Extract the [X, Y] coordinate from the center of the cell holding the provided text.  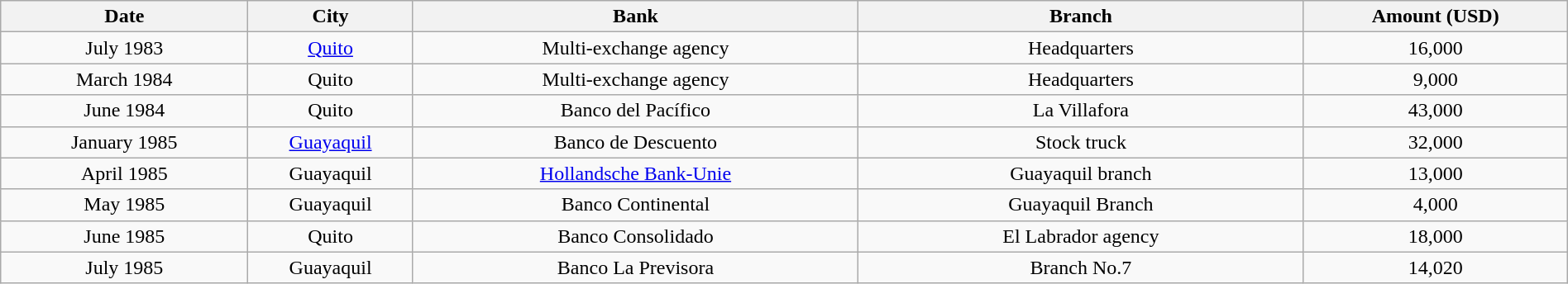
June 1984 [124, 111]
Stock truck [1081, 142]
May 1985 [124, 205]
16,000 [1436, 48]
Branch No.7 [1081, 267]
13,000 [1436, 173]
July 1985 [124, 267]
14,020 [1436, 267]
Banco del Pacífico [635, 111]
March 1984 [124, 79]
9,000 [1436, 79]
Banco La Previsora [635, 267]
January 1985 [124, 142]
4,000 [1436, 205]
Banco de Descuento [635, 142]
Date [124, 17]
Bank [635, 17]
Amount (USD) [1436, 17]
July 1983 [124, 48]
43,000 [1436, 111]
18,000 [1436, 236]
Guayaquil Branch [1081, 205]
El Labrador agency [1081, 236]
June 1985 [124, 236]
Banco Consolidado [635, 236]
April 1985 [124, 173]
Branch [1081, 17]
Hollandsche Bank-Unie [635, 173]
32,000 [1436, 142]
City [331, 17]
Guayaquil branch [1081, 173]
Banco Continental [635, 205]
La Villafora [1081, 111]
